From the cell containing the given text, extract its center point as (X, Y) coordinate. 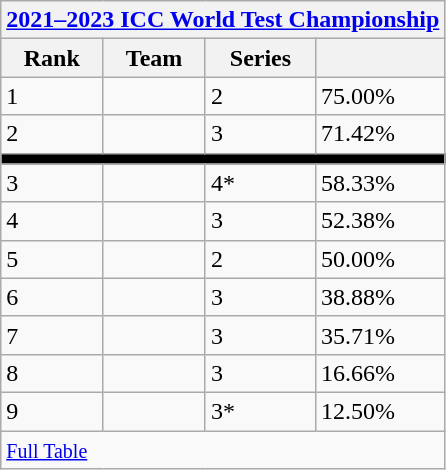
3* (260, 411)
38.88% (380, 297)
Team (154, 58)
50.00% (380, 259)
71.42% (380, 134)
2021–2023 ICC World Test Championship (223, 20)
52.38% (380, 221)
4* (260, 183)
6 (52, 297)
16.66% (380, 373)
Series (260, 58)
Full Table (223, 449)
9 (52, 411)
5 (52, 259)
8 (52, 373)
58.33% (380, 183)
7 (52, 335)
4 (52, 221)
Rank (52, 58)
12.50% (380, 411)
1 (52, 96)
75.00% (380, 96)
35.71% (380, 335)
